Search for the cell housing the specified text and yield its (x, y) center coordinate. 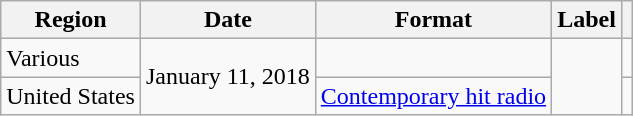
Various (71, 58)
Label (587, 20)
January 11, 2018 (228, 77)
Format (433, 20)
United States (71, 96)
Region (71, 20)
Contemporary hit radio (433, 96)
Date (228, 20)
